Identify which cell holds the provided text, then report its (X, Y) central coordinate. 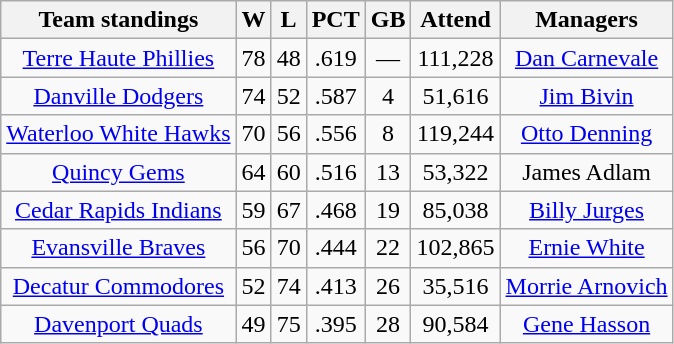
22 (388, 248)
64 (254, 172)
.468 (336, 210)
PCT (336, 20)
.395 (336, 324)
8 (388, 134)
GB (388, 20)
119,244 (456, 134)
85,038 (456, 210)
.587 (336, 96)
75 (288, 324)
.444 (336, 248)
Dan Carnevale (586, 58)
.413 (336, 286)
Jim Bivin (586, 96)
4 (388, 96)
Managers (586, 20)
Terre Haute Phillies (118, 58)
Attend (456, 20)
.619 (336, 58)
26 (388, 286)
Billy Jurges (586, 210)
Decatur Commodores (118, 286)
W (254, 20)
59 (254, 210)
60 (288, 172)
.556 (336, 134)
51,616 (456, 96)
Morrie Arnovich (586, 286)
19 (388, 210)
67 (288, 210)
Cedar Rapids Indians (118, 210)
49 (254, 324)
Evansville Braves (118, 248)
Gene Hasson (586, 324)
102,865 (456, 248)
90,584 (456, 324)
Danville Dodgers (118, 96)
Otto Denning (586, 134)
35,516 (456, 286)
— (388, 58)
48 (288, 58)
.516 (336, 172)
53,322 (456, 172)
28 (388, 324)
L (288, 20)
111,228 (456, 58)
13 (388, 172)
Ernie White (586, 248)
James Adlam (586, 172)
78 (254, 58)
Davenport Quads (118, 324)
Quincy Gems (118, 172)
Waterloo White Hawks (118, 134)
Team standings (118, 20)
